Pinpoint the cell where the given text exists, returning its (x, y) midpoint coordinate. 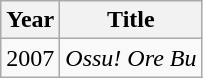
2007 (30, 58)
Title (131, 20)
Ossu! Ore Bu (131, 58)
Year (30, 20)
